Identify which cell holds the provided text, then report its [X, Y] central coordinate. 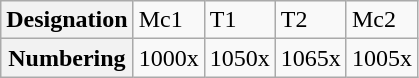
1065x [310, 58]
Numbering [67, 58]
Designation [67, 20]
Mc1 [168, 20]
1005x [382, 58]
1000x [168, 58]
1050x [240, 58]
T2 [310, 20]
Mc2 [382, 20]
T1 [240, 20]
